Find where the given text appears and provide that cell's center as (x, y) coordinate. 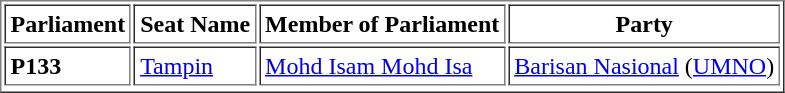
P133 (68, 66)
Member of Parliament (382, 24)
Tampin (195, 66)
Barisan Nasional (UMNO) (644, 66)
Parliament (68, 24)
Party (644, 24)
Seat Name (195, 24)
Mohd Isam Mohd Isa (382, 66)
